From the cell containing the given text, extract its center point as (x, y) coordinate. 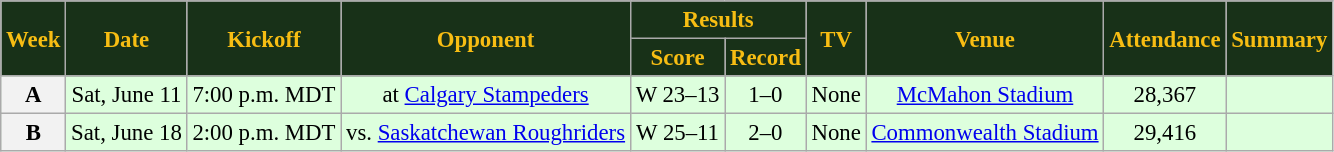
vs. Saskatchewan Roughriders (486, 133)
Commonwealth Stadium (985, 133)
Venue (985, 38)
Score (677, 58)
28,367 (1165, 95)
2–0 (766, 133)
Results (718, 20)
W 25–11 (677, 133)
2:00 p.m. MDT (264, 133)
McMahon Stadium (985, 95)
Sat, June 11 (126, 95)
Opponent (486, 38)
Record (766, 58)
Summary (1280, 38)
A (34, 95)
Week (34, 38)
Date (126, 38)
Sat, June 18 (126, 133)
1–0 (766, 95)
Attendance (1165, 38)
W 23–13 (677, 95)
7:00 p.m. MDT (264, 95)
B (34, 133)
29,416 (1165, 133)
Kickoff (264, 38)
at Calgary Stampeders (486, 95)
TV (836, 38)
